Scan for the cell matching the given text and deliver its (x, y) coordinate at center. 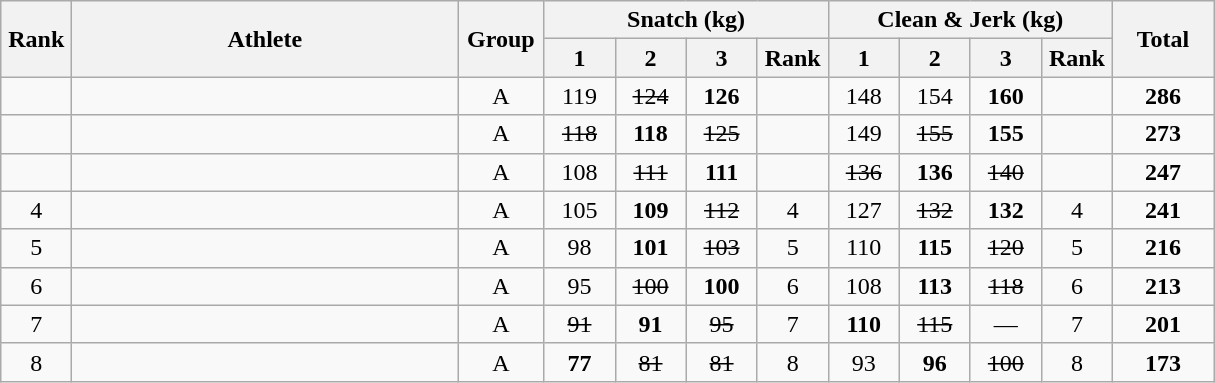
247 (1162, 172)
286 (1162, 96)
96 (934, 362)
77 (580, 362)
103 (722, 248)
201 (1162, 324)
125 (722, 134)
154 (934, 96)
124 (650, 96)
93 (864, 362)
148 (864, 96)
216 (1162, 248)
160 (1006, 96)
Total (1162, 39)
Clean & Jerk (kg) (970, 20)
273 (1162, 134)
149 (864, 134)
Group (501, 39)
241 (1162, 210)
105 (580, 210)
140 (1006, 172)
Athlete (265, 39)
120 (1006, 248)
173 (1162, 362)
Snatch (kg) (686, 20)
126 (722, 96)
98 (580, 248)
109 (650, 210)
119 (580, 96)
213 (1162, 286)
113 (934, 286)
127 (864, 210)
— (1006, 324)
101 (650, 248)
112 (722, 210)
